Identify which cell holds the provided text, then report its [X, Y] central coordinate. 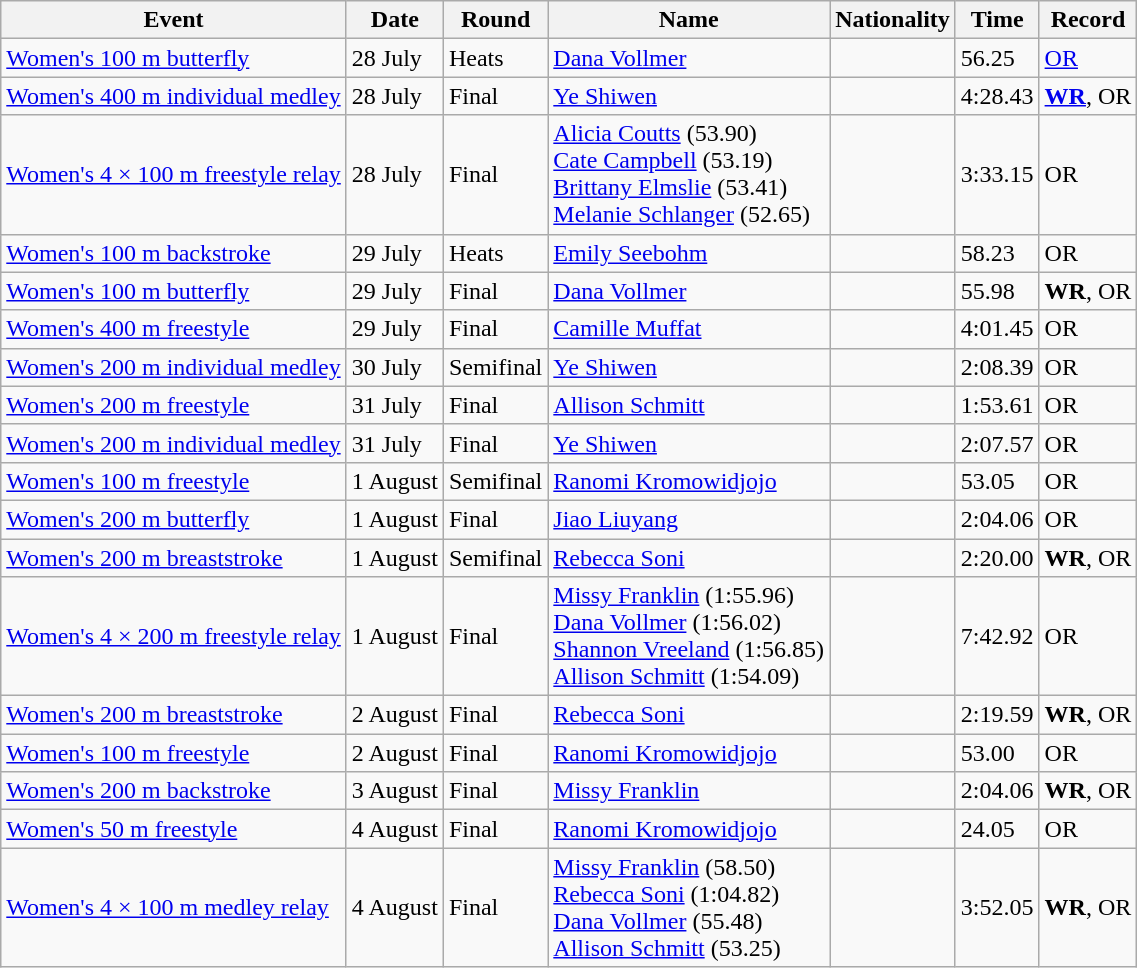
Missy Franklin [689, 791]
Camille Muffat [689, 329]
53.05 [997, 481]
Women's 4 × 200 m freestyle relay [174, 636]
Jiao Liuyang [689, 519]
3:52.05 [997, 908]
4:28.43 [997, 96]
Women's 400 m freestyle [174, 329]
Women's 400 m individual medley [174, 96]
56.25 [997, 58]
Women's 4 × 100 m freestyle relay [174, 174]
Women's 4 × 100 m medley relay [174, 908]
Alicia Coutts (53.90) Cate Campbell (53.19) Brittany Elmslie (53.41) Melanie Schlanger (52.65) [689, 174]
Emily Seebohm [689, 253]
2:20.00 [997, 557]
Event [174, 20]
Record [1088, 20]
2:07.57 [997, 443]
Women's 200 m butterfly [174, 519]
Women's 200 m freestyle [174, 405]
Women's 100 m backstroke [174, 253]
Allison Schmitt [689, 405]
30 July [394, 367]
Date [394, 20]
1:53.61 [997, 405]
58.23 [997, 253]
Missy Franklin (1:55.96) Dana Vollmer (1:56.02) Shannon Vreeland (1:56.85) Allison Schmitt (1:54.09) [689, 636]
24.05 [997, 829]
7:42.92 [997, 636]
Women's 200 m backstroke [174, 791]
3:33.15 [997, 174]
Round [495, 20]
53.00 [997, 753]
55.98 [997, 291]
2:08.39 [997, 367]
Missy Franklin (58.50) Rebecca Soni (1:04.82) Dana Vollmer (55.48) Allison Schmitt (53.25) [689, 908]
2:19.59 [997, 715]
Nationality [893, 20]
Women's 50 m freestyle [174, 829]
3 August [394, 791]
Time [997, 20]
4:01.45 [997, 329]
Name [689, 20]
